For the text-containing cell, return its midpoint in [X, Y] coordinate format. 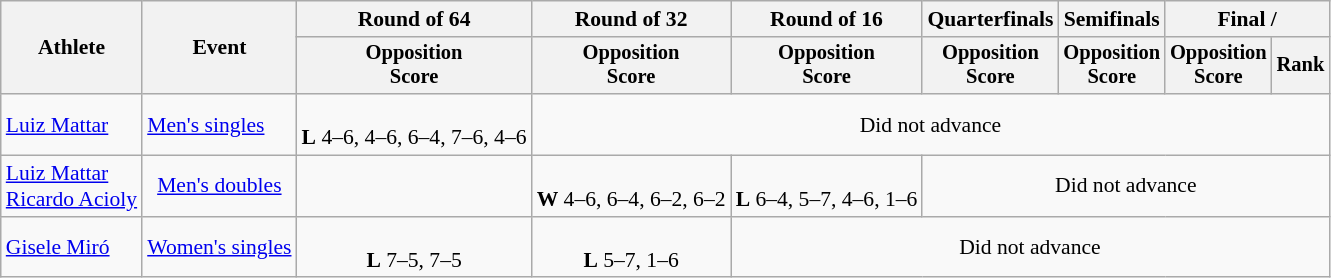
L 4–6, 4–6, 6–4, 7–6, 4–6 [414, 124]
Event [219, 48]
Quarterfinals [990, 19]
Athlete [72, 48]
Round of 64 [414, 19]
Round of 32 [632, 19]
Women's singles [219, 248]
Final / [1247, 19]
Gisele Miró [72, 248]
L 5–7, 1–6 [632, 248]
Luiz MattarRicardo Acioly [72, 186]
Round of 16 [827, 19]
L 7–5, 7–5 [414, 248]
Men's doubles [219, 186]
W 4–6, 6–4, 6–2, 6–2 [632, 186]
L 6–4, 5–7, 4–6, 1–6 [827, 186]
Men's singles [219, 124]
Rank [1301, 66]
Luiz Mattar [72, 124]
Semifinals [1112, 19]
